Detect which cell encompasses the target text, then output its [x, y] center coordinate. 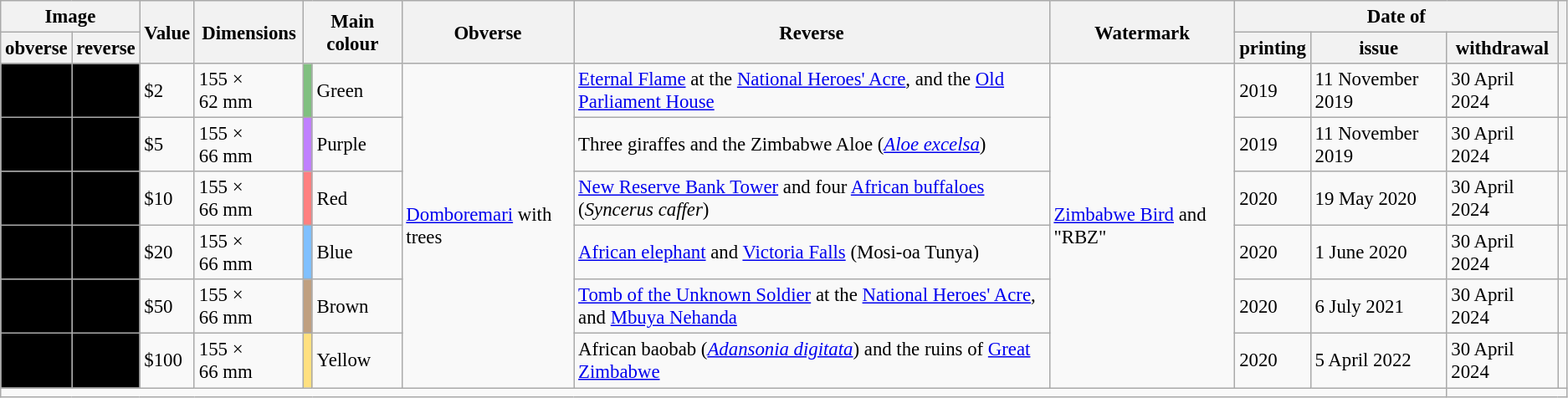
Domboremari with trees [488, 226]
$50 [167, 306]
Main colour [353, 32]
Reverse [812, 32]
$20 [167, 253]
Red [356, 199]
$2 [167, 90]
19 May 2020 [1379, 199]
withdrawal [1503, 48]
Watermark [1142, 32]
Eternal Flame at the National Heroes' Acre, and the Old Parliament House [812, 90]
Green [356, 90]
New Reserve Bank Tower and four African buffaloes (Syncerus caffer) [812, 199]
issue [1379, 48]
$5 [167, 145]
$10 [167, 199]
Brown [356, 306]
Blue [356, 253]
6 July 2021 [1379, 306]
African baobab (Adansonia digitata) and the ruins of Great Zimbabwe [812, 361]
Dimensions [249, 32]
Zimbabwe Bird and "RBZ" [1142, 226]
obverse [37, 48]
Obverse [488, 32]
Purple [356, 145]
Date of [1396, 17]
African elephant and Victoria Falls (Mosi-oa Tunya) [812, 253]
155 × 62 mm [249, 90]
Tomb of the Unknown Soldier at the National Heroes' Acre, and Mbuya Nehanda [812, 306]
Image [70, 17]
$100 [167, 361]
Yellow [356, 361]
Value [167, 32]
Three giraffes and the Zimbabwe Aloe (Aloe excelsa) [812, 145]
1 June 2020 [1379, 253]
reverse [105, 48]
printing [1273, 48]
5 April 2022 [1379, 361]
